Locate the cell with the specified text and output its (X, Y) center coordinate. 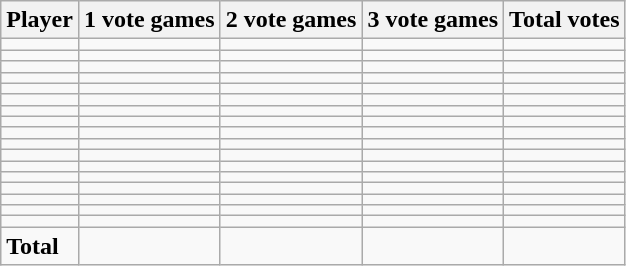
2 vote games (291, 20)
1 vote games (149, 20)
Total votes (565, 20)
Player (40, 20)
Total (40, 246)
3 vote games (433, 20)
